Locate the cell with the specified text and output its (X, Y) center coordinate. 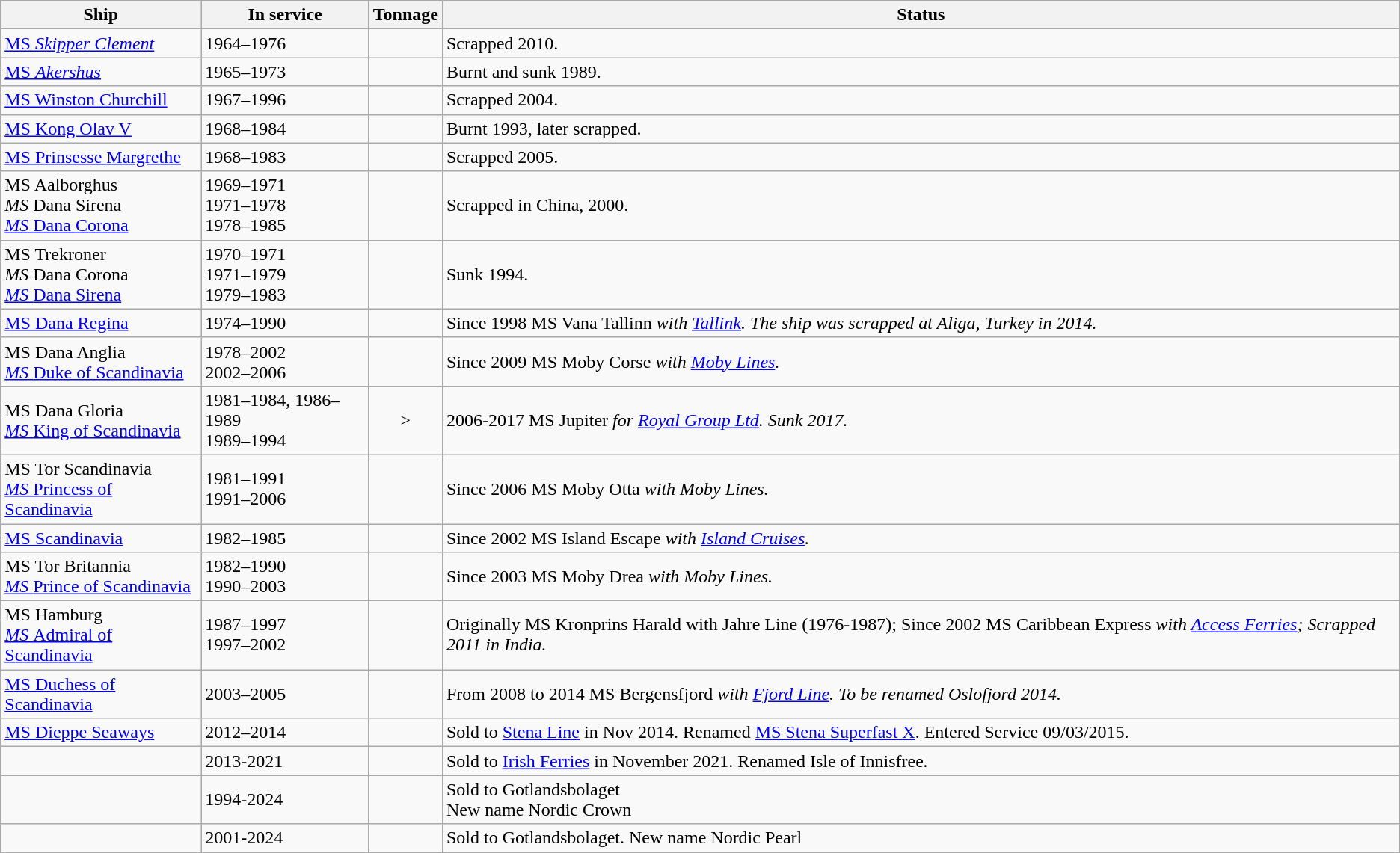
In service (285, 15)
Since 2009 MS Moby Corse with Moby Lines. (921, 362)
1981–19911991–2006 (285, 489)
MS Duchess of Scandinavia (101, 694)
Since 1998 MS Vana Tallinn with Tallink. The ship was scrapped at Aliga, Turkey in 2014. (921, 323)
From 2008 to 2014 MS Bergensfjord with Fjord Line. To be renamed Oslofjord 2014. (921, 694)
1987–19971997–2002 (285, 635)
MS Tor BritanniaMS Prince of Scandinavia (101, 577)
Scrapped in China, 2000. (921, 206)
1978–20022002–2006 (285, 362)
MS HamburgMS Admiral of Scandinavia (101, 635)
MS Dana AngliaMS Duke of Scandinavia (101, 362)
2012–2014 (285, 733)
MS Skipper Clement (101, 43)
MS Dana Regina (101, 323)
MS Scandinavia (101, 538)
1970–19711971–19791979–1983 (285, 274)
Sold to Irish Ferries in November 2021. Renamed Isle of Innisfree. (921, 761)
Sunk 1994. (921, 274)
Scrapped 2005. (921, 157)
Ship (101, 15)
2003–2005 (285, 694)
MS Dieppe Seaways (101, 733)
Since 2002 MS Island Escape with Island Cruises. (921, 538)
> (405, 420)
1974–1990 (285, 323)
Burnt 1993, later scrapped. (921, 129)
1964–1976 (285, 43)
1982–1985 (285, 538)
1967–1996 (285, 100)
2001-2024 (285, 838)
MS TrekronerMS Dana CoronaMS Dana Sirena (101, 274)
MS Prinsesse Margrethe (101, 157)
Scrapped 2010. (921, 43)
Originally MS Kronprins Harald with Jahre Line (1976-1987); Since 2002 MS Caribbean Express with Access Ferries; Scrapped 2011 in India. (921, 635)
Sold to GotlandsbolagetNew name Nordic Crown (921, 800)
Scrapped 2004. (921, 100)
Burnt and sunk 1989. (921, 72)
1969–19711971–19781978–1985 (285, 206)
MS Winston Churchill (101, 100)
1968–1983 (285, 157)
MS Kong Olav V (101, 129)
1994-2024 (285, 800)
1968–1984 (285, 129)
1982–19901990–2003 (285, 577)
Sold to Gotlandsbolaget. New name Nordic Pearl (921, 838)
Status (921, 15)
2006-2017 MS Jupiter for Royal Group Ltd. Sunk 2017. (921, 420)
Sold to Stena Line in Nov 2014. Renamed MS Stena Superfast X. Entered Service 09/03/2015. (921, 733)
Since 2006 MS Moby Otta with Moby Lines. (921, 489)
MS Dana GloriaMS King of Scandinavia (101, 420)
1965–1973 (285, 72)
MS Tor ScandinaviaMS Princess of Scandinavia (101, 489)
Since 2003 MS Moby Drea with Moby Lines. (921, 577)
MS AalborghusMS Dana SirenaMS Dana Corona (101, 206)
2013-2021 (285, 761)
1981–1984, 1986–19891989–1994 (285, 420)
Tonnage (405, 15)
MS Akershus (101, 72)
